Return the (X, Y) coordinate for the center point of the cell that contains the specified text.  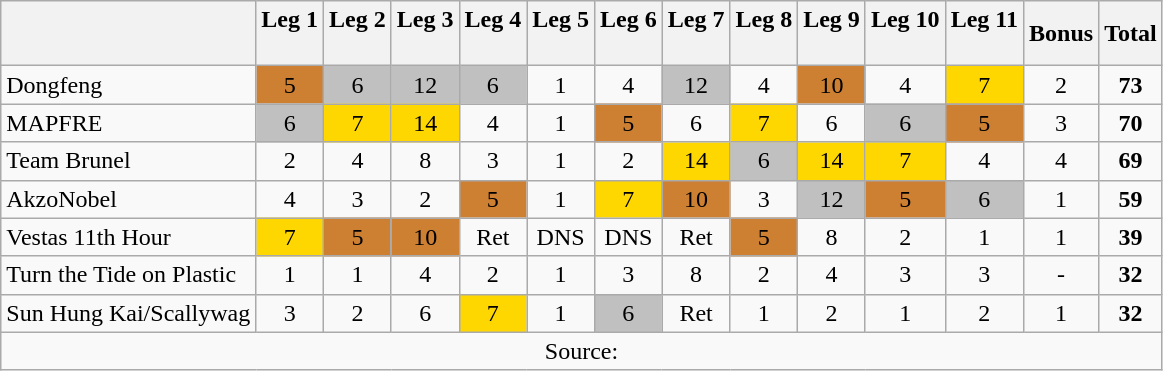
Bonus (1062, 34)
70 (1131, 123)
Turn the Tide on Plastic (128, 275)
AkzoNobel (128, 199)
Dongfeng (128, 85)
Leg 7 (696, 34)
69 (1131, 161)
Leg 3 (425, 34)
Leg 5 (561, 34)
Leg 10 (905, 34)
Leg 6 (628, 34)
Leg 4 (493, 34)
59 (1131, 199)
Leg 1 (290, 34)
MAPFRE (128, 123)
Sun Hung Kai/Scallywag (128, 313)
- (1062, 275)
Team Brunel (128, 161)
Leg 11 (984, 34)
Leg 9 (832, 34)
Total (1131, 34)
Vestas 11th Hour (128, 237)
Leg 2 (358, 34)
73 (1131, 85)
Leg 8 (764, 34)
Source: (582, 351)
39 (1131, 237)
